Pinpoint the cell where the given text exists, returning its [x, y] midpoint coordinate. 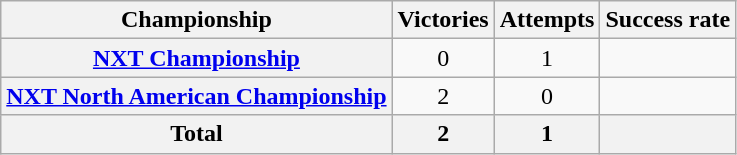
Success rate [668, 20]
Victories [443, 20]
Total [196, 134]
Attempts [547, 20]
NXT Championship [196, 58]
Championship [196, 20]
NXT North American Championship [196, 96]
